Find where the given text appears and provide that cell's center as [x, y] coordinate. 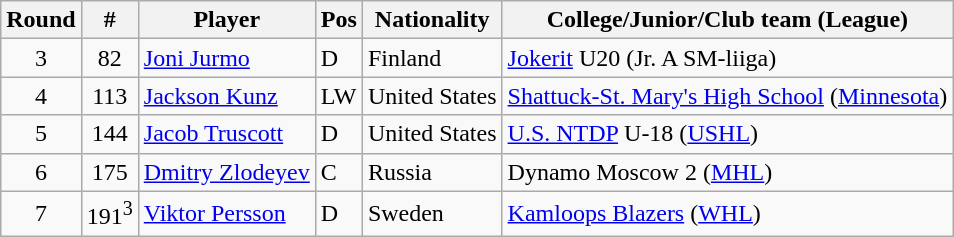
Viktor Persson [226, 214]
Kamloops Blazers (WHL) [728, 214]
Round [41, 20]
Nationality [432, 20]
Dynamo Moscow 2 (MHL) [728, 172]
Player [226, 20]
3 [41, 58]
Jokerit U20 (Jr. A SM-liiga) [728, 58]
Russia [432, 172]
Joni Jurmo [226, 58]
Pos [338, 20]
82 [110, 58]
C [338, 172]
175 [110, 172]
U.S. NTDP U-18 (USHL) [728, 134]
144 [110, 134]
5 [41, 134]
Shattuck-St. Mary's High School (Minnesota) [728, 96]
LW [338, 96]
7 [41, 214]
# [110, 20]
1913 [110, 214]
Jackson Kunz [226, 96]
Dmitry Zlodeyev [226, 172]
Finland [432, 58]
113 [110, 96]
6 [41, 172]
College/Junior/Club team (League) [728, 20]
Sweden [432, 214]
Jacob Truscott [226, 134]
4 [41, 96]
